Determine the (x, y) coordinate at the center of the cell enclosing the given text.  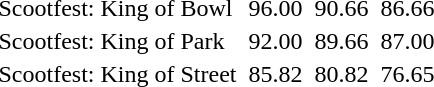
89.66 (342, 41)
92.00 (276, 41)
